Extract the [x, y] coordinate from the center of the cell holding the provided text.  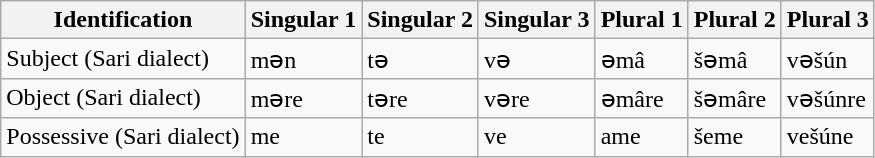
Singular 3 [536, 20]
Object (Sari dialect) [123, 98]
Plural 3 [828, 20]
ame [642, 137]
ve [536, 137]
əmâre [642, 98]
Identification [123, 20]
və [536, 59]
me [304, 137]
Plural 1 [642, 20]
Possessive (Sari dialect) [123, 137]
šeme [734, 137]
məre [304, 98]
šəmâ [734, 59]
təre [420, 98]
Subject (Sari dialect) [123, 59]
te [420, 137]
Singular 1 [304, 20]
Plural 2 [734, 20]
Singular 2 [420, 20]
vəšúnre [828, 98]
tə [420, 59]
šəmâre [734, 98]
vəre [536, 98]
vešúne [828, 137]
əmâ [642, 59]
vəšún [828, 59]
mən [304, 59]
